Scan for the cell matching the given text and deliver its [x, y] coordinate at center. 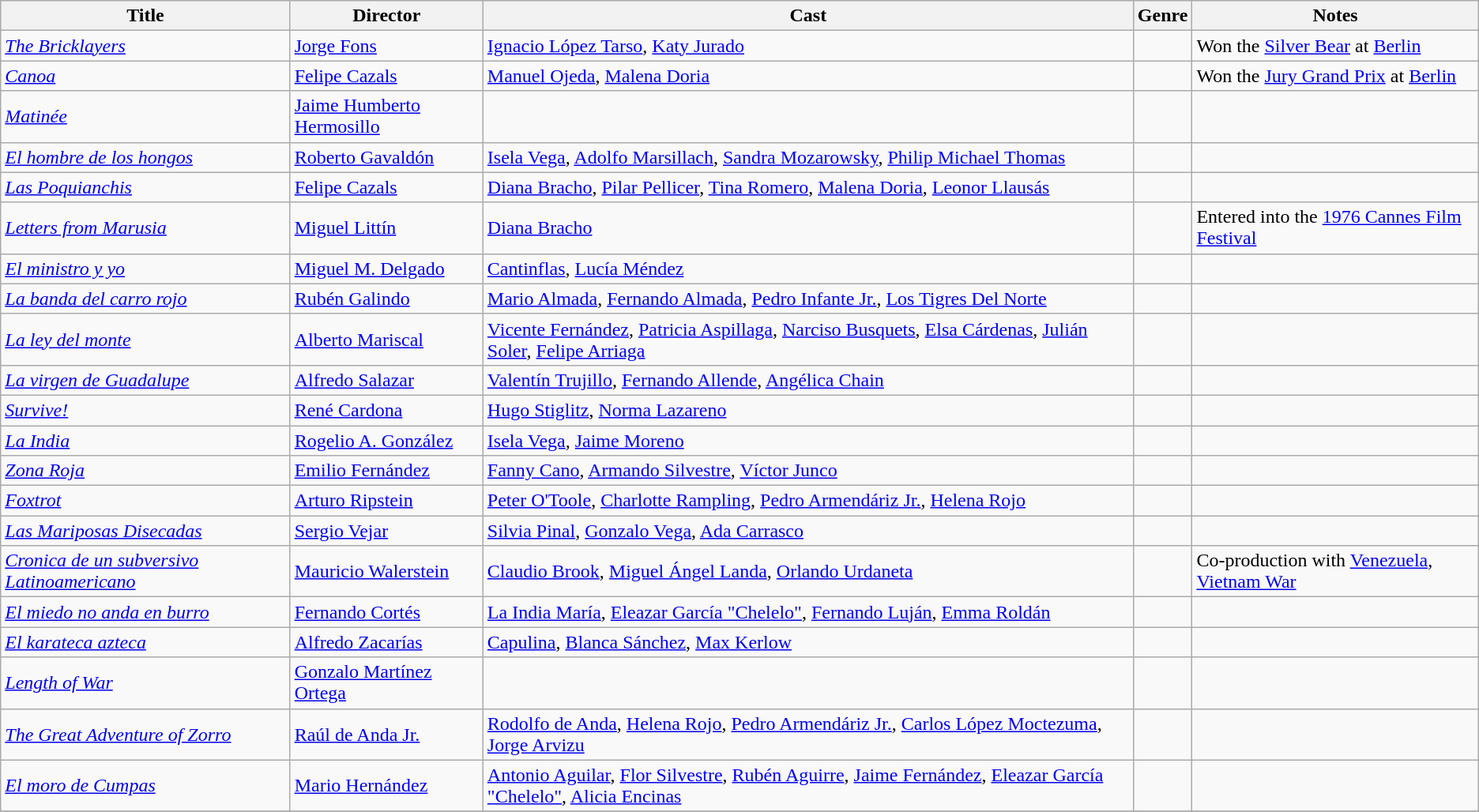
Alberto Mariscal [386, 340]
El moro de Cumpas [145, 785]
Director [386, 16]
Isela Vega, Jaime Moreno [807, 440]
Sergio Vejar [386, 531]
Diana Bracho, Pilar Pellicer, Tina Romero, Malena Doria, Leonor Llausás [807, 187]
Cantinflas, Lucía Méndez [807, 269]
La India María, Eleazar García "Chelelo", Fernando Luján, Emma Roldán [807, 612]
Raúl de Anda Jr. [386, 735]
Co-production with Venezuela, Vietnam War [1335, 572]
Cronica de un subversivo Latinoamericano [145, 572]
Hugo Stiglitz, Norma Lazareno [807, 410]
El ministro y yo [145, 269]
Silvia Pinal, Gonzalo Vega, Ada Carrasco [807, 531]
Ignacio López Tarso, Katy Jurado [807, 46]
Capulina, Blanca Sánchez, Max Kerlow [807, 642]
Canoa [145, 76]
El karateca azteca [145, 642]
Zona Roja [145, 471]
La banda del carro rojo [145, 299]
Vicente Fernández, Patricia Aspillaga, Narciso Busquets, Elsa Cárdenas, Julián Soler, Felipe Arriaga [807, 340]
Alfredo Salazar [386, 380]
Diana Bracho [807, 227]
El hombre de los hongos [145, 157]
Foxtrot [145, 501]
Valentín Trujillo, Fernando Allende, Angélica Chain [807, 380]
Mario Almada, Fernando Almada, Pedro Infante Jr., Los Tigres Del Norte [807, 299]
The Great Adventure of Zorro [145, 735]
Jaime Humberto Hermosillo [386, 117]
Fanny Cano, Armando Silvestre, Víctor Junco [807, 471]
Mauricio Walerstein [386, 572]
Alfredo Zacarías [386, 642]
Letters from Marusia [145, 227]
Roberto Gavaldón [386, 157]
Peter O'Toole, Charlotte Rampling, Pedro Armendáriz Jr., Helena Rojo [807, 501]
Genre [1163, 16]
René Cardona [386, 410]
Won the Jury Grand Prix at Berlin [1335, 76]
Notes [1335, 16]
Survive! [145, 410]
The Bricklayers [145, 46]
Mario Hernández [386, 785]
Las Poquianchis [145, 187]
Miguel M. Delgado [386, 269]
Cast [807, 16]
Rodolfo de Anda, Helena Rojo, Pedro Armendáriz Jr., Carlos López Moctezuma, Jorge Arvizu [807, 735]
Won the Silver Bear at Berlin [1335, 46]
Arturo Ripstein [386, 501]
La India [145, 440]
Antonio Aguilar, Flor Silvestre, Rubén Aguirre, Jaime Fernández, Eleazar García "Chelelo", Alicia Encinas [807, 785]
Title [145, 16]
Miguel Littín [386, 227]
Matinée [145, 117]
Rogelio A. González [386, 440]
Emilio Fernández [386, 471]
Entered into the 1976 Cannes Film Festival [1335, 227]
Claudio Brook, Miguel Ángel Landa, Orlando Urdaneta [807, 572]
Jorge Fons [386, 46]
Gonzalo Martínez Ortega [386, 682]
Isela Vega, Adolfo Marsillach, Sandra Mozarowsky, Philip Michael Thomas [807, 157]
Manuel Ojeda, Malena Doria [807, 76]
Rubén Galindo [386, 299]
La virgen de Guadalupe [145, 380]
La ley del monte [145, 340]
El miedo no anda en burro [145, 612]
Las Mariposas Disecadas [145, 531]
Fernando Cortés [386, 612]
Length of War [145, 682]
